Pinpoint the cell where the given text exists, returning its (x, y) midpoint coordinate. 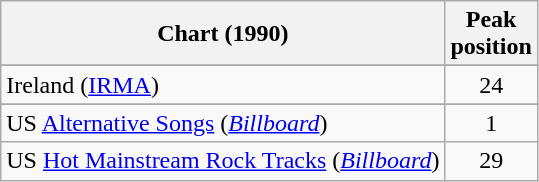
Ireland (IRMA) (223, 85)
US Hot Mainstream Rock Tracks (Billboard) (223, 161)
29 (491, 161)
Chart (1990) (223, 34)
US Alternative Songs (Billboard) (223, 123)
24 (491, 85)
Peakposition (491, 34)
1 (491, 123)
